From the cell containing the given text, extract its center point as (X, Y) coordinate. 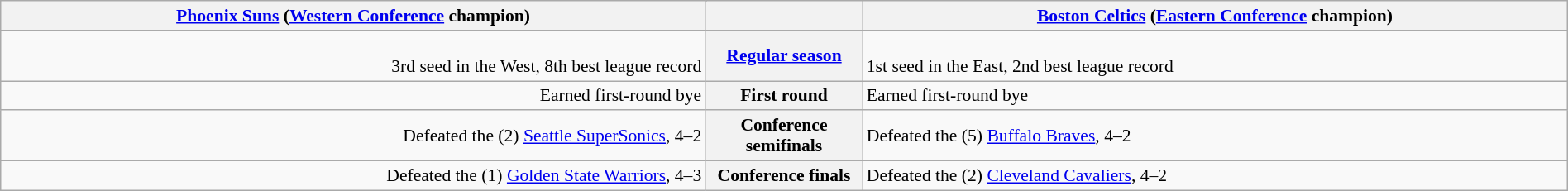
First round (784, 96)
Conference finals (784, 176)
Regular season (784, 56)
Defeated the (5) Buffalo Braves, 4–2 (1216, 136)
Defeated the (2) Cleveland Cavaliers, 4–2 (1216, 176)
Defeated the (1) Golden State Warriors, 4–3 (354, 176)
Defeated the (2) Seattle SuperSonics, 4–2 (354, 136)
Boston Celtics (Eastern Conference champion) (1216, 16)
Phoenix Suns (Western Conference champion) (354, 16)
1st seed in the East, 2nd best league record (1216, 56)
Conference semifinals (784, 136)
3rd seed in the West, 8th best league record (354, 56)
